Return the (X, Y) coordinate for the center point of the cell that contains the specified text.  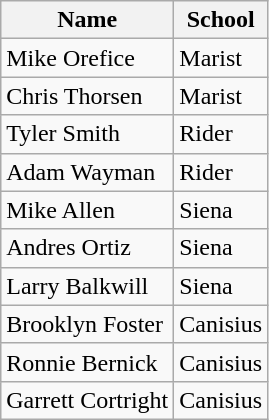
Name (88, 20)
Andres Ortiz (88, 248)
Chris Thorsen (88, 96)
Mike Orefice (88, 58)
Adam Wayman (88, 172)
School (221, 20)
Tyler Smith (88, 134)
Ronnie Bernick (88, 362)
Brooklyn Foster (88, 324)
Garrett Cortright (88, 400)
Mike Allen (88, 210)
Larry Balkwill (88, 286)
